Provide the [x, y] coordinate of the cell's center where the given text is located.  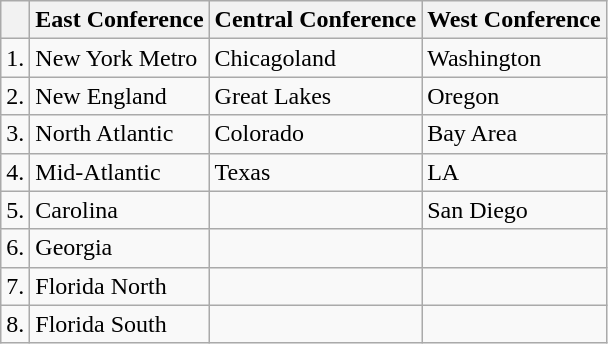
Washington [514, 58]
LA [514, 172]
1. [16, 58]
San Diego [514, 210]
Mid-Atlantic [120, 172]
4. [16, 172]
New York Metro [120, 58]
West Conference [514, 20]
Florida North [120, 286]
Great Lakes [316, 96]
6. [16, 248]
Colorado [316, 134]
Chicagoland [316, 58]
New England [120, 96]
7. [16, 286]
2. [16, 96]
8. [16, 324]
Carolina [120, 210]
North Atlantic [120, 134]
3. [16, 134]
East Conference [120, 20]
Texas [316, 172]
5. [16, 210]
Bay Area [514, 134]
Central Conference [316, 20]
Oregon [514, 96]
Florida South [120, 324]
Georgia [120, 248]
